Pinpoint the cell where the given text exists, returning its [X, Y] midpoint coordinate. 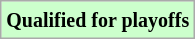
Qualified for playoffs [98, 20]
